Return the (x, y) coordinate for the center point of the cell that contains the specified text.  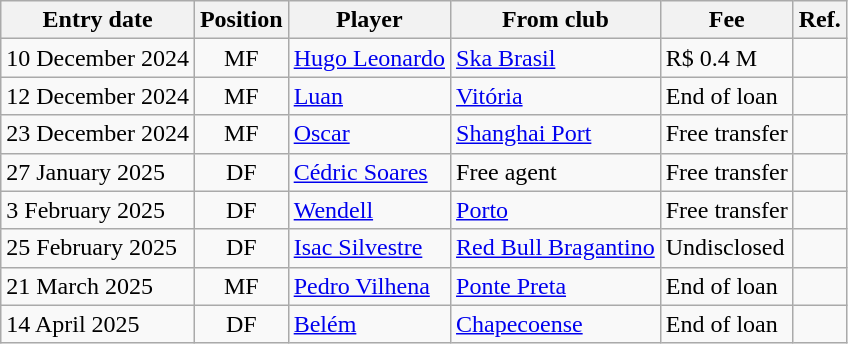
R$ 0.4 M (726, 58)
23 December 2024 (98, 134)
Cédric Soares (369, 172)
27 January 2025 (98, 172)
Luan (369, 96)
Fee (726, 20)
21 March 2025 (98, 286)
Ref. (820, 20)
Ponte Preta (556, 286)
10 December 2024 (98, 58)
Player (369, 20)
Undisclosed (726, 248)
From club (556, 20)
12 December 2024 (98, 96)
Chapecoense (556, 324)
Porto (556, 210)
Entry date (98, 20)
Oscar (369, 134)
14 April 2025 (98, 324)
Free agent (556, 172)
Ska Brasil (556, 58)
Isac Silvestre (369, 248)
Red Bull Bragantino (556, 248)
Position (241, 20)
Wendell (369, 210)
Belém (369, 324)
Pedro Vilhena (369, 286)
Hugo Leonardo (369, 58)
25 February 2025 (98, 248)
Shanghai Port (556, 134)
Vitória (556, 96)
3 February 2025 (98, 210)
